Detect which cell encompasses the target text, then output its [X, Y] center coordinate. 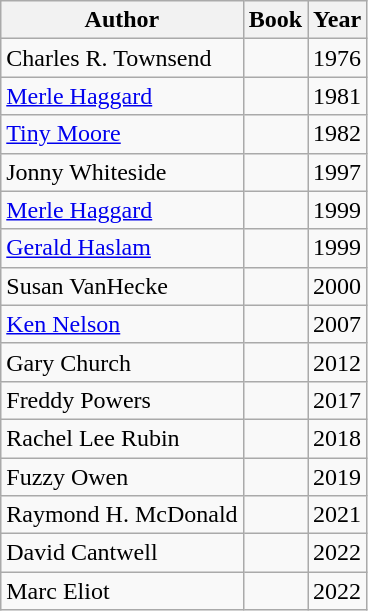
1997 [338, 172]
Gary Church [122, 362]
2019 [338, 477]
2021 [338, 515]
Year [338, 20]
Rachel Lee Rubin [122, 438]
2000 [338, 286]
2007 [338, 324]
Jonny Whiteside [122, 172]
Charles R. Townsend [122, 58]
1982 [338, 134]
David Cantwell [122, 553]
2018 [338, 438]
1981 [338, 96]
Susan VanHecke [122, 286]
Gerald Haslam [122, 248]
1976 [338, 58]
Raymond H. McDonald [122, 515]
Author [122, 20]
Book [275, 20]
Freddy Powers [122, 400]
Ken Nelson [122, 324]
2017 [338, 400]
Marc Eliot [122, 591]
Fuzzy Owen [122, 477]
Tiny Moore [122, 134]
2012 [338, 362]
